Search for the cell housing the specified text and yield its (x, y) center coordinate. 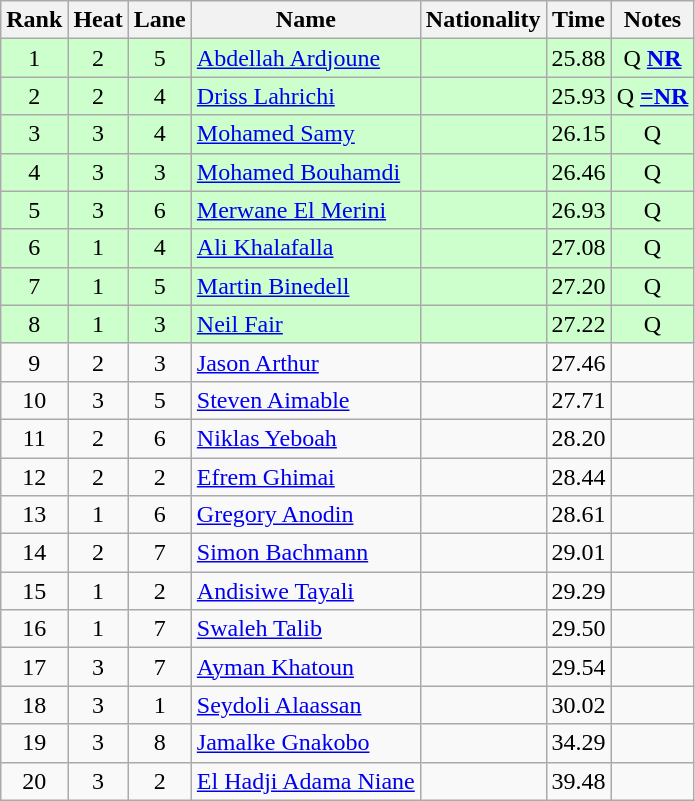
Q NR (652, 58)
27.71 (578, 400)
Jamalke Gnakobo (306, 743)
Ali Khalafalla (306, 248)
29.01 (578, 553)
Merwane El Merini (306, 210)
29.50 (578, 629)
Mohamed Bouhamdi (306, 172)
Jason Arthur (306, 362)
Andisiwe Tayali (306, 591)
39.48 (578, 781)
Name (306, 20)
Lane (160, 20)
Notes (652, 20)
13 (34, 515)
Nationality (483, 20)
18 (34, 705)
28.44 (578, 477)
Efrem Ghimai (306, 477)
25.93 (578, 96)
Time (578, 20)
Steven Aimable (306, 400)
Q =NR (652, 96)
17 (34, 667)
27.22 (578, 324)
Swaleh Talib (306, 629)
26.15 (578, 134)
9 (34, 362)
34.29 (578, 743)
Driss Lahrichi (306, 96)
Seydoli Alaassan (306, 705)
Mohamed Samy (306, 134)
Heat (98, 20)
15 (34, 591)
30.02 (578, 705)
29.54 (578, 667)
10 (34, 400)
19 (34, 743)
27.46 (578, 362)
27.08 (578, 248)
26.46 (578, 172)
12 (34, 477)
29.29 (578, 591)
Simon Bachmann (306, 553)
14 (34, 553)
16 (34, 629)
11 (34, 438)
El Hadji Adama Niane (306, 781)
Rank (34, 20)
27.20 (578, 286)
Gregory Anodin (306, 515)
Neil Fair (306, 324)
Niklas Yeboah (306, 438)
28.61 (578, 515)
20 (34, 781)
Martin Binedell (306, 286)
26.93 (578, 210)
Ayman Khatoun (306, 667)
Abdellah Ardjoune (306, 58)
25.88 (578, 58)
28.20 (578, 438)
